Locate the cell with the specified text and output its (X, Y) center coordinate. 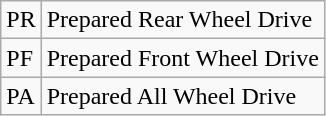
PR (21, 20)
Prepared Front Wheel Drive (182, 58)
Prepared Rear Wheel Drive (182, 20)
PA (21, 96)
PF (21, 58)
Prepared All Wheel Drive (182, 96)
